Provide the (X, Y) coordinate of the cell's center where the given text is located.  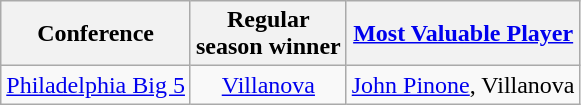
Conference (96, 34)
Regular season winner (268, 34)
Most Valuable Player (463, 34)
Villanova (268, 85)
Philadelphia Big 5 (96, 85)
John Pinone, Villanova (463, 85)
